Find where the given text appears and provide that cell's center as (X, Y) coordinate. 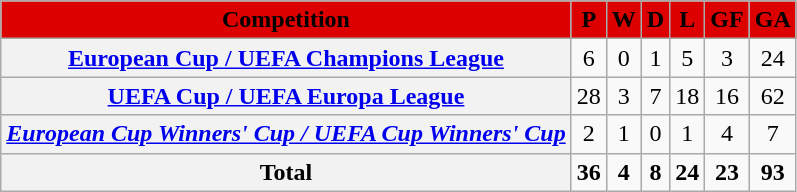
W (624, 20)
2 (588, 134)
6 (588, 58)
23 (727, 172)
European Cup / UEFA Champions League (286, 58)
P (588, 20)
GA (772, 20)
62 (772, 96)
GF (727, 20)
European Cup Winners' Cup / UEFA Cup Winners' Cup (286, 134)
Competition (286, 20)
UEFA Cup / UEFA Europa League (286, 96)
18 (688, 96)
8 (655, 172)
5 (688, 58)
36 (588, 172)
Total (286, 172)
93 (772, 172)
16 (727, 96)
28 (588, 96)
L (688, 20)
D (655, 20)
